Identify which cell holds the provided text, then report its (X, Y) central coordinate. 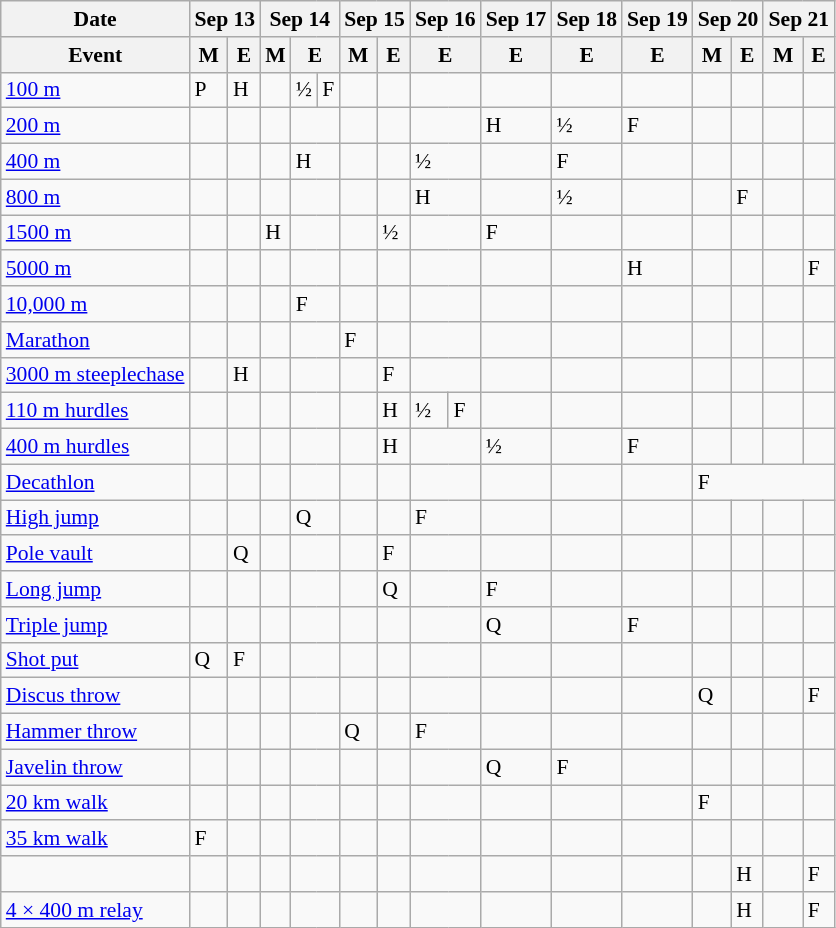
High jump (96, 518)
5000 m (96, 269)
Shot put (96, 660)
Event (96, 55)
Sep 20 (728, 19)
10,000 m (96, 304)
35 km walk (96, 839)
P (209, 90)
4 × 400 m relay (96, 910)
3000 m steeplechase (96, 375)
1500 m (96, 233)
Marathon (96, 340)
Javelin throw (96, 767)
20 km walk (96, 803)
Sep 16 (446, 19)
Hammer throw (96, 732)
Long jump (96, 589)
800 m (96, 197)
Sep 19 (658, 19)
400 m hurdles (96, 447)
110 m hurdles (96, 411)
Sep 13 (226, 19)
100 m (96, 90)
200 m (96, 126)
400 m (96, 162)
Sep 15 (374, 19)
Sep 18 (586, 19)
Pole vault (96, 554)
Decathlon (96, 482)
Triple jump (96, 625)
Sep 17 (516, 19)
Discus throw (96, 696)
Sep 21 (798, 19)
Date (96, 19)
Sep 14 (300, 19)
